Scan for the cell matching the given text and deliver its (X, Y) coordinate at center. 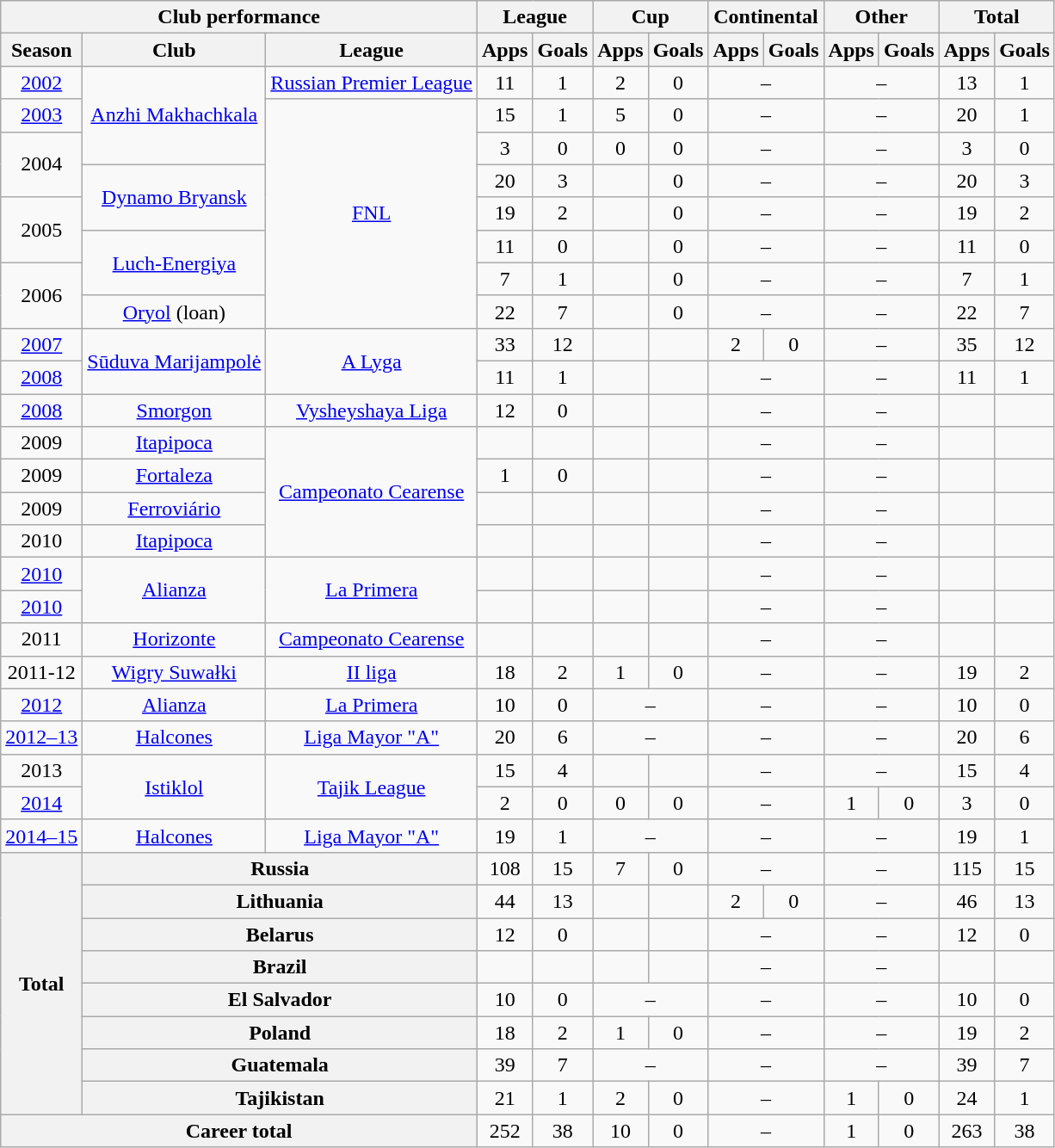
Club performance (239, 17)
Anzhi Makhachkala (174, 115)
Istiklol (174, 787)
Club (174, 50)
21 (505, 1098)
Luch-Energiya (174, 262)
2014 (41, 803)
2014–15 (41, 836)
Other (881, 17)
Career total (239, 1131)
24 (966, 1098)
2007 (41, 344)
Tajik League (372, 787)
2011-12 (41, 672)
115 (966, 868)
2012–13 (41, 738)
A Lyga (372, 361)
35 (966, 344)
Russia (281, 868)
2004 (41, 164)
Russian Premier League (372, 83)
33 (505, 344)
Sūduva Marijampolė (174, 361)
El Salvador (281, 1000)
Belarus (281, 934)
44 (505, 901)
2011 (41, 639)
Tajikistan (281, 1098)
Continental (766, 17)
108 (505, 868)
Oryol (loan) (174, 312)
Ferroviário (174, 509)
2002 (41, 83)
Guatemala (281, 1065)
II liga (372, 672)
2013 (41, 770)
FNL (372, 213)
Wigry Suwałki (174, 672)
2012 (41, 705)
Brazil (281, 967)
Season (41, 50)
263 (966, 1131)
5 (620, 115)
2006 (41, 295)
252 (505, 1131)
Dynamo Bryansk (174, 197)
Smorgon (174, 410)
Poland (281, 1033)
2003 (41, 115)
Fortaleza (174, 476)
2005 (41, 230)
Cup (651, 17)
Lithuania (281, 901)
Horizonte (174, 639)
46 (966, 901)
Vysheyshaya Liga (372, 410)
